Detect which cell encompasses the target text, then output its [X, Y] center coordinate. 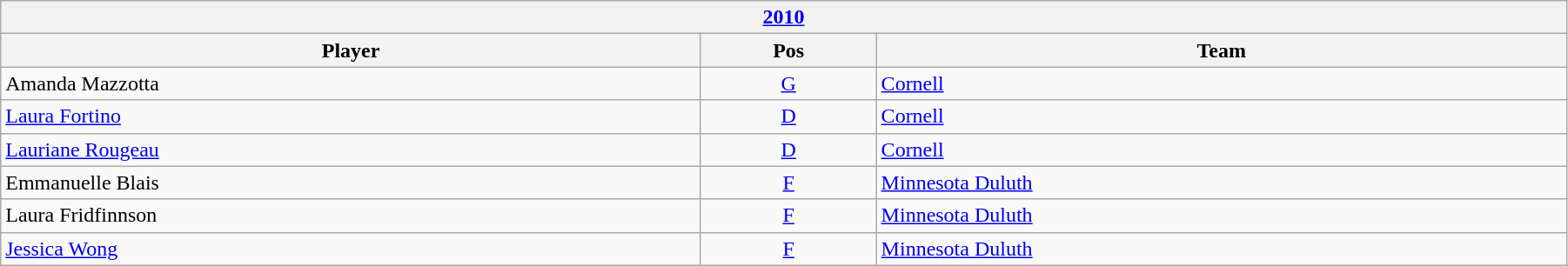
Jessica Wong [352, 249]
Lauriane Rougeau [352, 150]
Pos [788, 50]
Emmanuelle Blais [352, 183]
Player [352, 50]
Laura Fridfinnson [352, 216]
Laura Fortino [352, 116]
2010 [784, 17]
Team [1222, 50]
G [788, 83]
Amanda Mazzotta [352, 83]
